Scan for the cell matching the given text and deliver its (X, Y) coordinate at center. 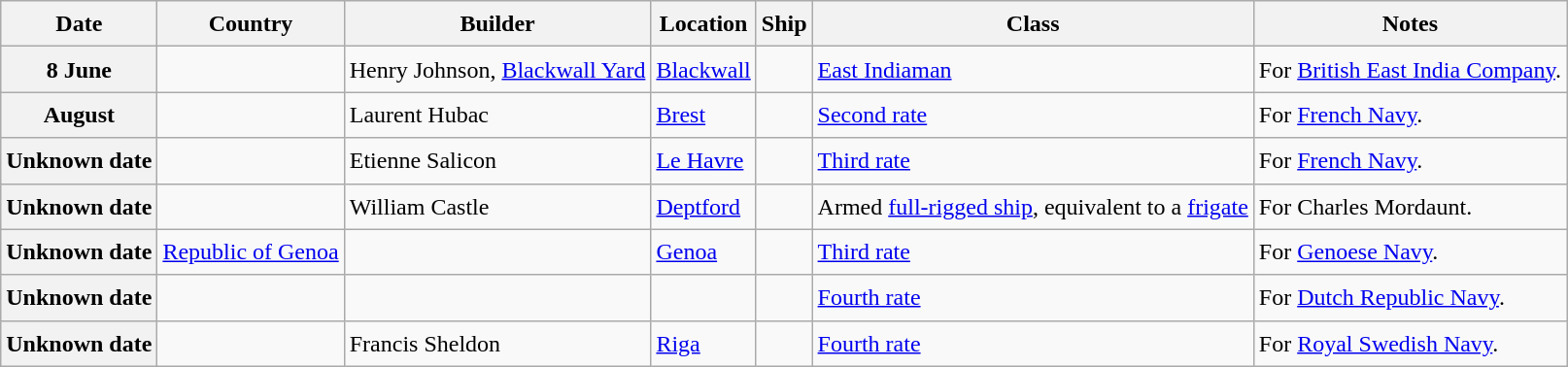
Francis Sheldon (497, 344)
For Charles Mordaunt. (1410, 206)
Builder (497, 23)
East Indiaman (1033, 70)
Notes (1410, 23)
For Genoese Navy. (1410, 252)
Laurent Hubac (497, 115)
8 June (80, 70)
For British East India Company. (1410, 70)
For Royal Swedish Navy. (1410, 344)
For Dutch Republic Navy. (1410, 297)
Genoa (703, 252)
Brest (703, 115)
Second rate (1033, 115)
William Castle (497, 206)
Location (703, 23)
Date (80, 23)
Le Havre (703, 161)
Blackwall (703, 70)
Ship (784, 23)
August (80, 115)
Deptford (703, 206)
Armed full-rigged ship, equivalent to a frigate (1033, 206)
Henry Johnson, Blackwall Yard (497, 70)
Class (1033, 23)
Etienne Salicon (497, 161)
Republic of Genoa (251, 252)
Country (251, 23)
Riga (703, 344)
